Detect which cell encompasses the target text, then output its (X, Y) center coordinate. 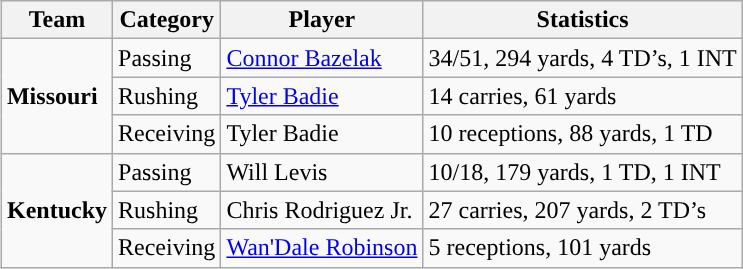
Wan'Dale Robinson (322, 248)
Statistics (582, 20)
Chris Rodriguez Jr. (322, 210)
10 receptions, 88 yards, 1 TD (582, 134)
Category (167, 20)
10/18, 179 yards, 1 TD, 1 INT (582, 172)
Player (322, 20)
5 receptions, 101 yards (582, 248)
Team (56, 20)
Missouri (56, 96)
14 carries, 61 yards (582, 96)
27 carries, 207 yards, 2 TD’s (582, 210)
Will Levis (322, 172)
Connor Bazelak (322, 58)
34/51, 294 yards, 4 TD’s, 1 INT (582, 58)
Kentucky (56, 210)
